Identify which cell holds the provided text, then report its [X, Y] central coordinate. 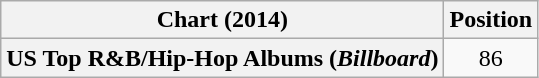
US Top R&B/Hip-Hop Albums (Billboard) [222, 58]
Chart (2014) [222, 20]
Position [491, 20]
86 [491, 58]
